From the cell containing the given text, extract its center point as [x, y] coordinate. 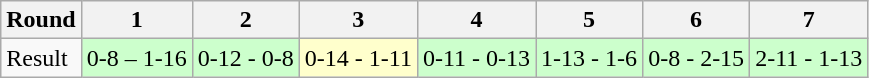
0-14 - 1-11 [358, 58]
Result [41, 58]
5 [590, 20]
4 [476, 20]
0-12 - 0-8 [246, 58]
6 [696, 20]
Round [41, 20]
1 [136, 20]
3 [358, 20]
7 [809, 20]
1-13 - 1-6 [590, 58]
0-11 - 0-13 [476, 58]
2 [246, 20]
0-8 – 1-16 [136, 58]
2-11 - 1-13 [809, 58]
0-8 - 2-15 [696, 58]
